For the text-containing cell, return its midpoint in [x, y] coordinate format. 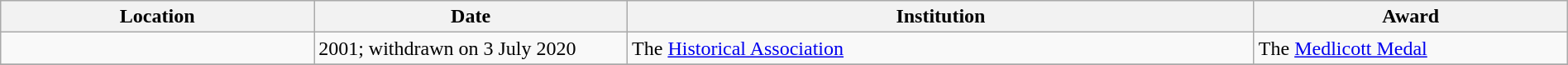
Location [157, 17]
Date [471, 17]
Institution [941, 17]
Award [1411, 17]
The Historical Association [941, 48]
2001; withdrawn on 3 July 2020 [471, 48]
The Medlicott Medal [1411, 48]
